Locate the cell with the specified text and output its [X, Y] center coordinate. 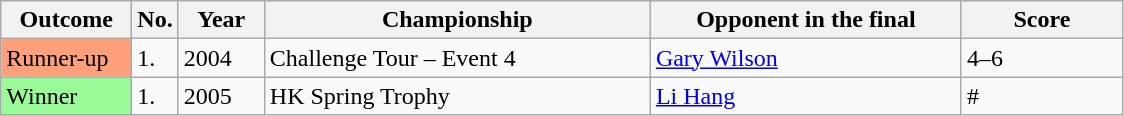
Challenge Tour – Event 4 [457, 58]
Winner [66, 96]
No. [155, 20]
Opponent in the final [806, 20]
2004 [221, 58]
HK Spring Trophy [457, 96]
Gary Wilson [806, 58]
Year [221, 20]
Score [1042, 20]
2005 [221, 96]
# [1042, 96]
Li Hang [806, 96]
Runner-up [66, 58]
Outcome [66, 20]
Championship [457, 20]
4–6 [1042, 58]
